Pinpoint the cell where the given text exists, returning its [X, Y] midpoint coordinate. 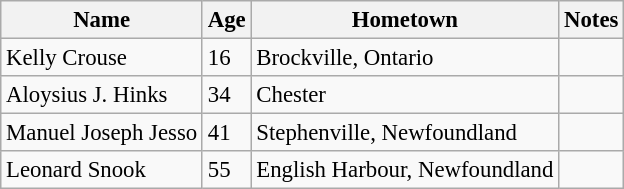
55 [226, 170]
Notes [592, 20]
34 [226, 95]
Stephenville, Newfoundland [405, 133]
English Harbour, Newfoundland [405, 170]
Aloysius J. Hinks [102, 95]
Manuel Joseph Jesso [102, 133]
16 [226, 58]
Hometown [405, 20]
Name [102, 20]
Brockville, Ontario [405, 58]
Chester [405, 95]
Kelly Crouse [102, 58]
Age [226, 20]
Leonard Snook [102, 170]
41 [226, 133]
